Search for the cell housing the specified text and yield its [x, y] center coordinate. 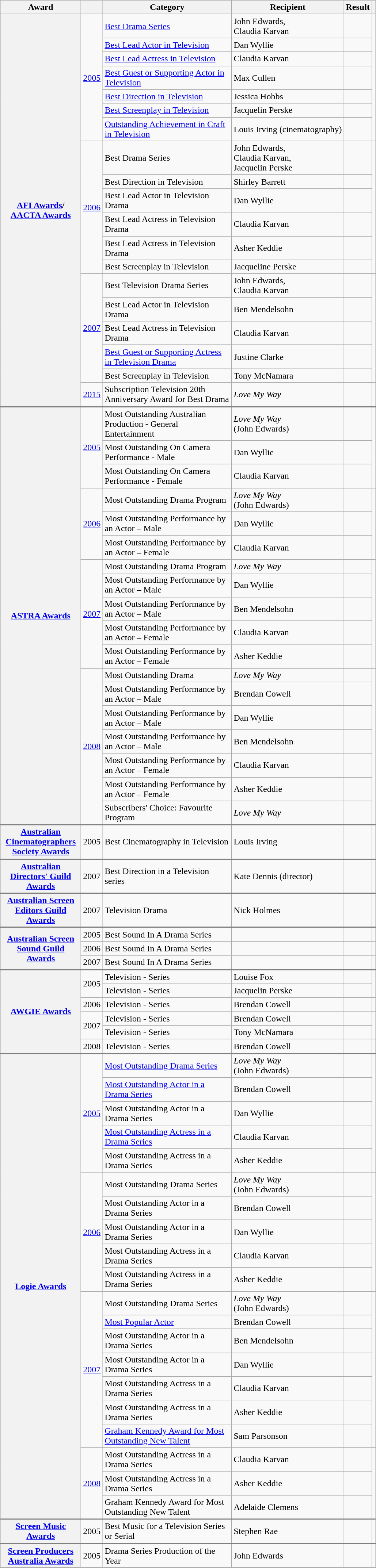
AFI Awards/AACTA Awards [41, 210]
Subscription Television 20th Anniversary Award for Best Drama [167, 395]
Louis Irving [288, 842]
Award [41, 7]
Category [167, 7]
Television Drama [167, 910]
Australian Directors' Guild Awards [41, 876]
Stephen Rae [288, 1531]
John Edwards,Claudia Karvan,Jacquelin Perske [288, 158]
Most Outstanding On Camera Performance - Female [167, 476]
Australian Screen Editors Guild Awards [41, 910]
Most Outstanding Drama [167, 675]
AWGIE Awards [41, 1012]
Australian Screen Sound Guild Awards [41, 948]
Adelaide Clemens [288, 1507]
Nick Holmes [288, 910]
Most Outstanding Australian Production - General Entertainment [167, 423]
Outstanding Achievement in Craft in Television [167, 129]
John Edwards [288, 1556]
Jessica Hobbs [288, 96]
Subscribers' Choice: Favourite Program [167, 813]
Shirley Barrett [288, 181]
Most Outstanding On Camera Performance - Male [167, 453]
Screen Producers Australia Awards [41, 1556]
Most Popular Actor [167, 1322]
ASTRA Awards [41, 616]
Drama Series Production of the Year [167, 1556]
Sam Parsonson [288, 1435]
Result [358, 7]
Screen Music Awards [41, 1531]
Best Guest or Supporting Actor in Television [167, 77]
Best Lead Actor in Television [167, 45]
Recipient [288, 7]
Best Guest or Supporting Actress in Television Drama [167, 357]
Best Music for a Television Series or Serial [167, 1531]
2015 [92, 395]
Best Cinematography in Television [167, 842]
Best Television Drama Series [167, 285]
Best Lead Actress in Television [167, 59]
Jacqueline Perske [288, 267]
Logie Awards [41, 1287]
Best Direction in a Television series [167, 876]
Max Cullen [288, 77]
Australian Cinematographers Society Awards [41, 842]
Justine Clarke [288, 357]
Kate Dennis (director) [288, 876]
Louise Fox [288, 977]
Louis Irving (cinematography) [288, 129]
